Find where the given text appears and provide that cell's center as [X, Y] coordinate. 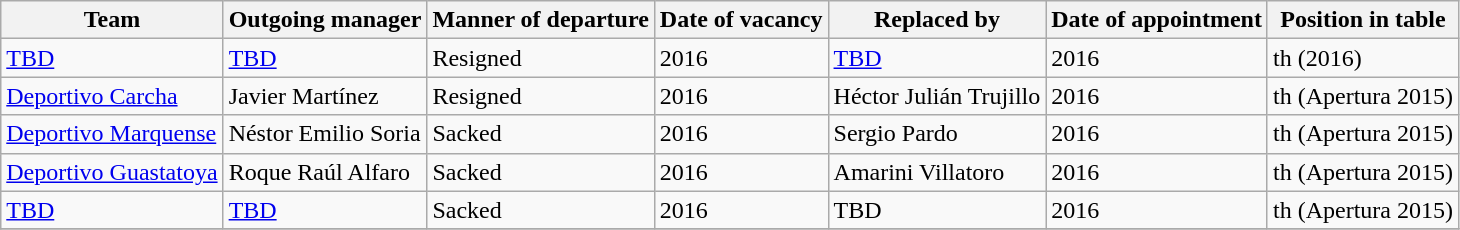
Roque Raúl Alfaro [325, 172]
Team [112, 20]
Néstor Emilio Soria [325, 134]
Date of vacancy [741, 20]
Deportivo Carcha [112, 96]
Position in table [1362, 20]
Manner of departure [540, 20]
Sergio Pardo [937, 134]
Héctor Julián Trujillo [937, 96]
Outgoing manager [325, 20]
Date of appointment [1157, 20]
Javier Martínez [325, 96]
Deportivo Guastatoya [112, 172]
Replaced by [937, 20]
th (2016) [1362, 58]
Amarini Villatoro [937, 172]
Deportivo Marquense [112, 134]
